Search for the cell housing the specified text and yield its (X, Y) center coordinate. 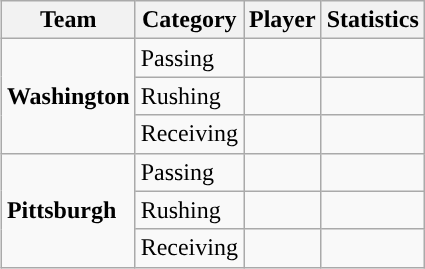
Category (189, 20)
Pittsburgh (68, 210)
Washington (68, 96)
Player (283, 20)
Team (68, 20)
Statistics (372, 20)
